Identify which cell holds the provided text, then report its (X, Y) central coordinate. 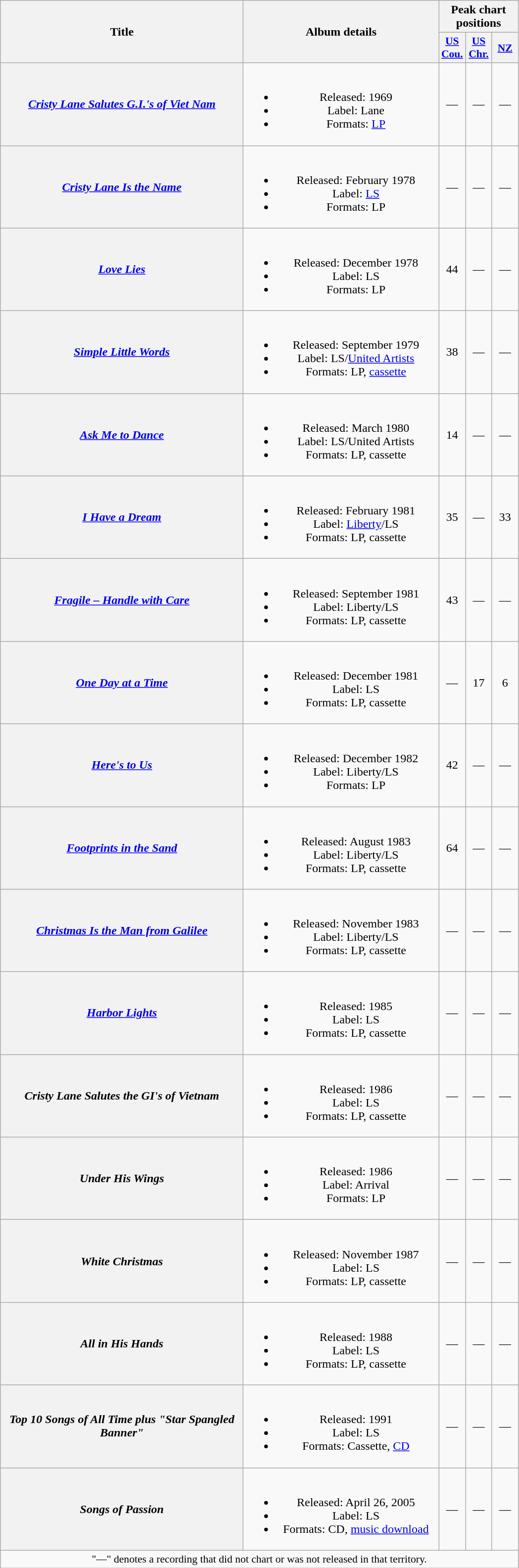
43 (452, 600)
44 (452, 269)
All in His Hands (122, 1343)
Under His Wings (122, 1178)
64 (452, 848)
38 (452, 352)
Released: 1991Label: LSFormats: Cassette, CD (341, 1427)
Cristy Lane Salutes G.I.'s of Viet Nam (122, 104)
Released: 1988Label: LSFormats: LP, cassette (341, 1343)
USChr. (479, 47)
14 (452, 434)
6 (505, 683)
USCou. (452, 47)
Harbor Lights (122, 1013)
Christmas Is the Man from Galilee (122, 931)
White Christmas (122, 1261)
Released: 1986Label: LSFormats: LP, cassette (341, 1096)
Here's to Us (122, 765)
Songs of Passion (122, 1509)
Cristy Lane Salutes the GI's of Vietnam (122, 1096)
I Have a Dream (122, 517)
Released: November 1987Label: LSFormats: LP, cassette (341, 1261)
Released: February 1978Label: LSFormats: LP (341, 187)
Footprints in the Sand (122, 848)
Cristy Lane Is the Name (122, 187)
Released: February 1981Label: Liberty/LSFormats: LP, cassette (341, 517)
Released: 1985Label: LSFormats: LP, cassette (341, 1013)
One Day at a Time (122, 683)
Released: September 1981Label: Liberty/LSFormats: LP, cassette (341, 600)
"—" denotes a recording that did not chart or was not released in that territory. (259, 1559)
Released: December 1981Label: LSFormats: LP, cassette (341, 683)
Fragile – Handle with Care (122, 600)
42 (452, 765)
Ask Me to Dance (122, 434)
Released: December 1978Label: LSFormats: LP (341, 269)
Peak chartpositions (479, 17)
Simple Little Words (122, 352)
33 (505, 517)
Released: November 1983Label: Liberty/LSFormats: LP, cassette (341, 931)
Love Lies (122, 269)
Released: 1986Label: ArrivalFormats: LP (341, 1178)
Top 10 Songs of All Time plus "Star Spangled Banner" (122, 1427)
Released: April 26, 2005Label: LSFormats: CD, music download (341, 1509)
Released: August 1983Label: Liberty/LSFormats: LP, cassette (341, 848)
17 (479, 683)
Released: September 1979Label: LS/United ArtistsFormats: LP, cassette (341, 352)
Released: December 1982Label: Liberty/LSFormats: LP (341, 765)
Title (122, 32)
35 (452, 517)
Album details (341, 32)
Released: 1969Label: LaneFormats: LP (341, 104)
Released: March 1980Label: LS/United ArtistsFormats: LP, cassette (341, 434)
NZ (505, 47)
